Extract the (X, Y) coordinate from the center of the cell holding the provided text.  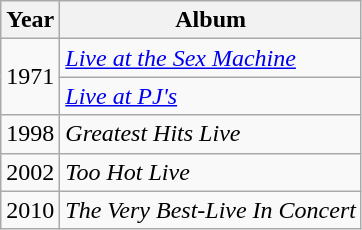
Greatest Hits Live (211, 134)
2010 (30, 210)
1998 (30, 134)
1971 (30, 77)
Live at PJ's (211, 96)
Too Hot Live (211, 172)
The Very Best-Live In Concert (211, 210)
Live at the Sex Machine (211, 58)
Year (30, 20)
Album (211, 20)
2002 (30, 172)
